Return the [x, y] coordinate for the center point of the cell that contains the specified text.  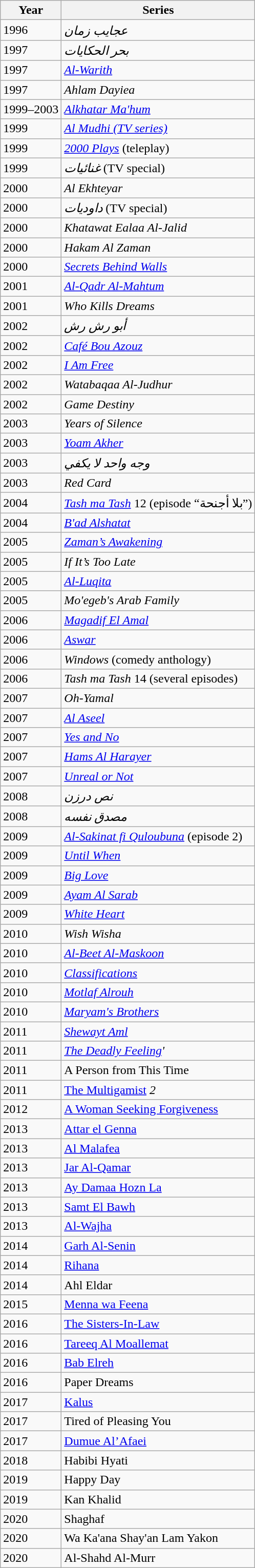
Motlaf Alrouh [158, 992]
Al-Wajha [158, 1226]
داوديات (TV special) [158, 208]
Tareeq Al Moallemat [158, 1343]
Ay Damaa Hozn La [158, 1187]
Café Bou Azouz [158, 345]
Classifications [158, 973]
Wa Ka'ana Shay'an Lam Yakon [158, 1538]
Menna wa Feena [158, 1304]
وجه واحد لا يكفي [158, 463]
Al Mudhi (TV series) [158, 129]
Al-Shahd Al-Murr [158, 1558]
Attar el Genna [158, 1129]
Ahl Eldar [158, 1285]
Al-Qadr Al-Mahtum [158, 286]
Who Kills Dreams [158, 306]
Alkhatar Ma'hum [158, 109]
Al Aseel [158, 718]
Samt El Bawh [158, 1207]
Tash ma Tash 12 (episode “بلا أجنحة”) [158, 503]
Series [158, 10]
Ayam Al Sarab [158, 895]
Aswar [158, 639]
بحر الحكايات [158, 50]
2018 [31, 1460]
Ahlam Dayiea [158, 90]
The Multigamist 2 [158, 1090]
Shaghaf [158, 1519]
Al-Warith [158, 70]
Hakam Al Zaman [158, 247]
Tired of Pleasing You [158, 1421]
أبو رش رش [158, 326]
Tash ma Tash 14 (several episodes) [158, 678]
Al-Beet Al-Maskoon [158, 953]
Magadif El Amal [158, 620]
Kan Khalid [158, 1499]
Year [31, 10]
Jar Al-Qamar [158, 1168]
B'ad Alshatat [158, 523]
1996 [31, 30]
مصدق نفسه [158, 816]
The Sisters-In-Law [158, 1324]
Al Ekhteyar [158, 188]
Big Love [158, 875]
If It’s Too Late [158, 562]
Dumue Al’Afaei [158, 1441]
Yes and No [158, 737]
Garh Al-Senin [158, 1246]
Maryam's Brothers [158, 1012]
Watabaqaa Al-Judhur [158, 384]
Hams Al Harayer [158, 757]
White Heart [158, 914]
نص درزن [158, 796]
A Person from This Time [158, 1070]
Al-Sakinat fi Quloubuna (episode 2) [158, 836]
Al-Luqita [158, 581]
Happy Day [158, 1480]
Unreal or Not [158, 776]
Shewayt Aml [158, 1031]
غنائيات (TV special) [158, 168]
عجايب زمان [158, 30]
2015 [31, 1304]
Red Card [158, 483]
Yoam Akher [158, 443]
I Am Free [158, 365]
Bab Elreh [158, 1363]
Al Malafea [158, 1148]
Windows (comedy anthology) [158, 659]
Paper Dreams [158, 1383]
Oh-Yamal [158, 698]
Mo'egeb's Arab Family [158, 601]
2000 Plays (teleplay) [158, 148]
Secrets Behind Walls [158, 267]
Zaman’s Awakening [158, 542]
1999–2003 [31, 109]
Years of Silence [158, 424]
The Deadly Feeling' [158, 1051]
Kalus [158, 1402]
Game Destiny [158, 404]
Khatawat Ealaa Al-Jalid [158, 228]
Rihana [158, 1265]
Until When [158, 856]
Wish Wisha [158, 934]
2012 [31, 1109]
A Woman Seeking Forgiveness [158, 1109]
Habibi Hyati [158, 1460]
